Return (X, Y) of the center of cell containing provided text 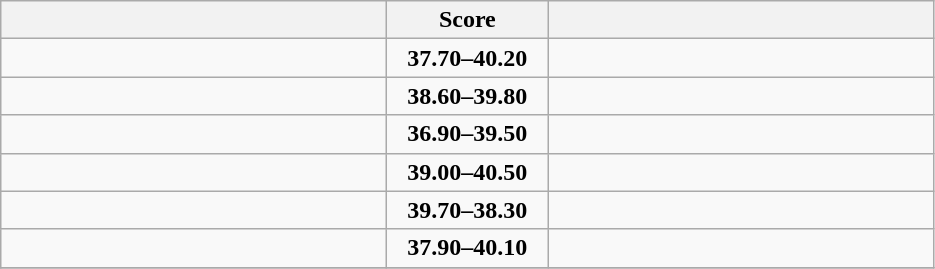
36.90–39.50 (468, 134)
39.00–40.50 (468, 172)
38.60–39.80 (468, 96)
39.70–38.30 (468, 210)
37.90–40.10 (468, 248)
Score (468, 20)
37.70–40.20 (468, 58)
